From the cell containing the given text, extract its center point as (x, y) coordinate. 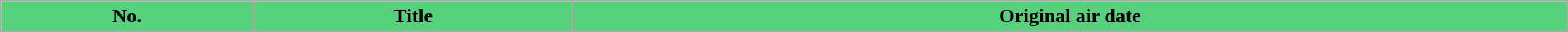
Original air date (1070, 16)
Title (413, 16)
No. (127, 16)
